Determine the (X, Y) coordinate at the center of the cell enclosing the given text.  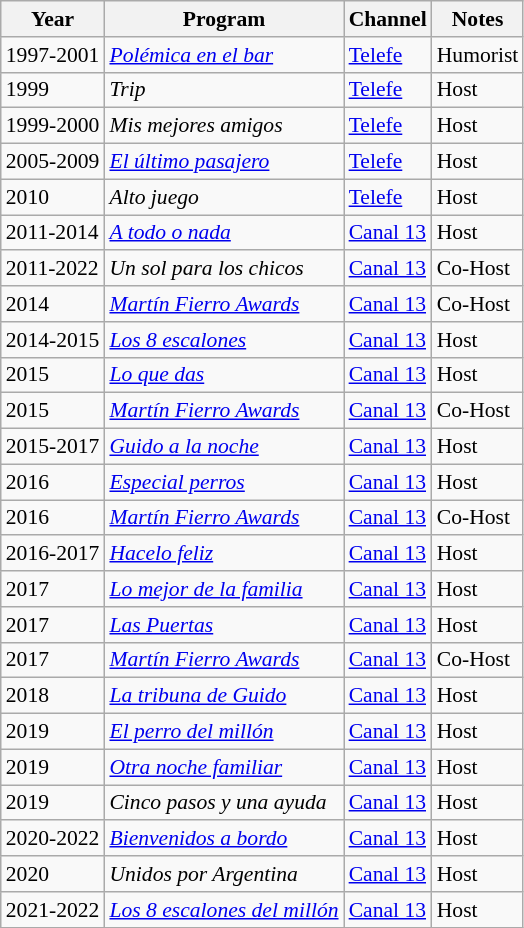
2010 (53, 197)
A todo o nada (224, 233)
Otra noche familiar (224, 767)
Notes (478, 19)
2014-2015 (53, 340)
2014 (53, 304)
El último pasajero (224, 162)
La tribuna de Guido (224, 696)
Alto juego (224, 197)
Year (53, 19)
1999-2000 (53, 126)
Trip (224, 90)
2021-2022 (53, 910)
Hacelo feliz (224, 554)
Channel (388, 19)
Mis mejores amigos (224, 126)
2016-2017 (53, 554)
Guido a la noche (224, 447)
Unidos por Argentina (224, 874)
Program (224, 19)
2020 (53, 874)
Los 8 escalones del millón (224, 910)
Polémica en el bar (224, 55)
Las Puertas (224, 625)
Lo que das (224, 375)
Un sol para los chicos (224, 269)
2018 (53, 696)
2011-2014 (53, 233)
1997-2001 (53, 55)
Bienvenidos a bordo (224, 839)
2011-2022 (53, 269)
2020-2022 (53, 839)
2005-2009 (53, 162)
Los 8 escalones (224, 340)
Especial perros (224, 482)
1999 (53, 90)
Humorist (478, 55)
2015-2017 (53, 447)
Lo mejor de la familia (224, 589)
El perro del millón (224, 732)
Cinco pasos y una ayuda (224, 803)
